Locate the cell with the specified text and output its [x, y] center coordinate. 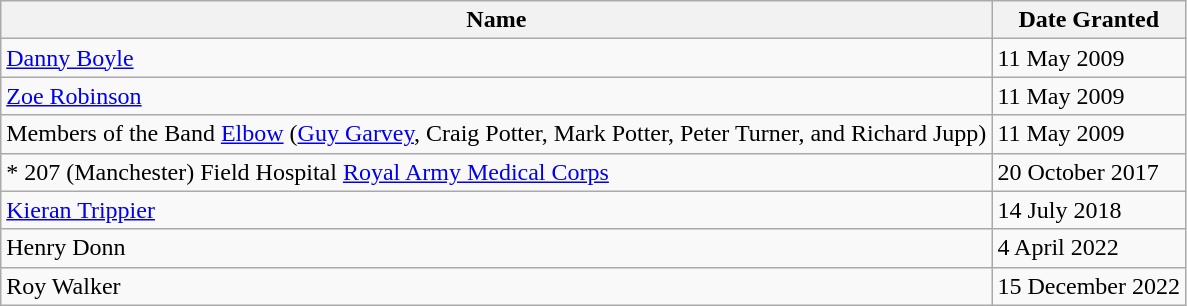
Name [496, 20]
20 October 2017 [1089, 172]
Roy Walker [496, 286]
Members of the Band Elbow (Guy Garvey, Craig Potter, Mark Potter, Peter Turner, and Richard Jupp) [496, 134]
Date Granted [1089, 20]
* 207 (Manchester) Field Hospital Royal Army Medical Corps [496, 172]
Henry Donn [496, 248]
Kieran Trippier [496, 210]
14 July 2018 [1089, 210]
Danny Boyle [496, 58]
4 April 2022 [1089, 248]
15 December 2022 [1089, 286]
Zoe Robinson [496, 96]
